Detect which cell encompasses the target text, then output its (X, Y) center coordinate. 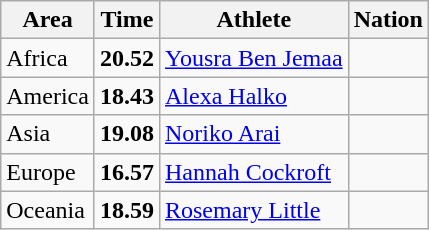
Nation (388, 20)
Europe (48, 172)
America (48, 96)
Noriko Arai (254, 134)
Area (48, 20)
20.52 (126, 58)
19.08 (126, 134)
Time (126, 20)
Athlete (254, 20)
Asia (48, 134)
16.57 (126, 172)
18.59 (126, 210)
Africa (48, 58)
Oceania (48, 210)
Yousra Ben Jemaa (254, 58)
Rosemary Little (254, 210)
Alexa Halko (254, 96)
Hannah Cockroft (254, 172)
18.43 (126, 96)
